Provide the (X, Y) coordinate of the cell's center where the given text is located.  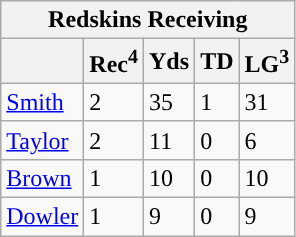
Smith (42, 102)
TD (217, 62)
31 (267, 102)
6 (267, 140)
11 (170, 140)
LG3 (267, 62)
Brown (42, 178)
Redskins Receiving (148, 20)
35 (170, 102)
Yds (170, 62)
Dowler (42, 217)
Taylor (42, 140)
Rec4 (114, 62)
